Extract the (x, y) coordinate from the center of the cell holding the provided text.  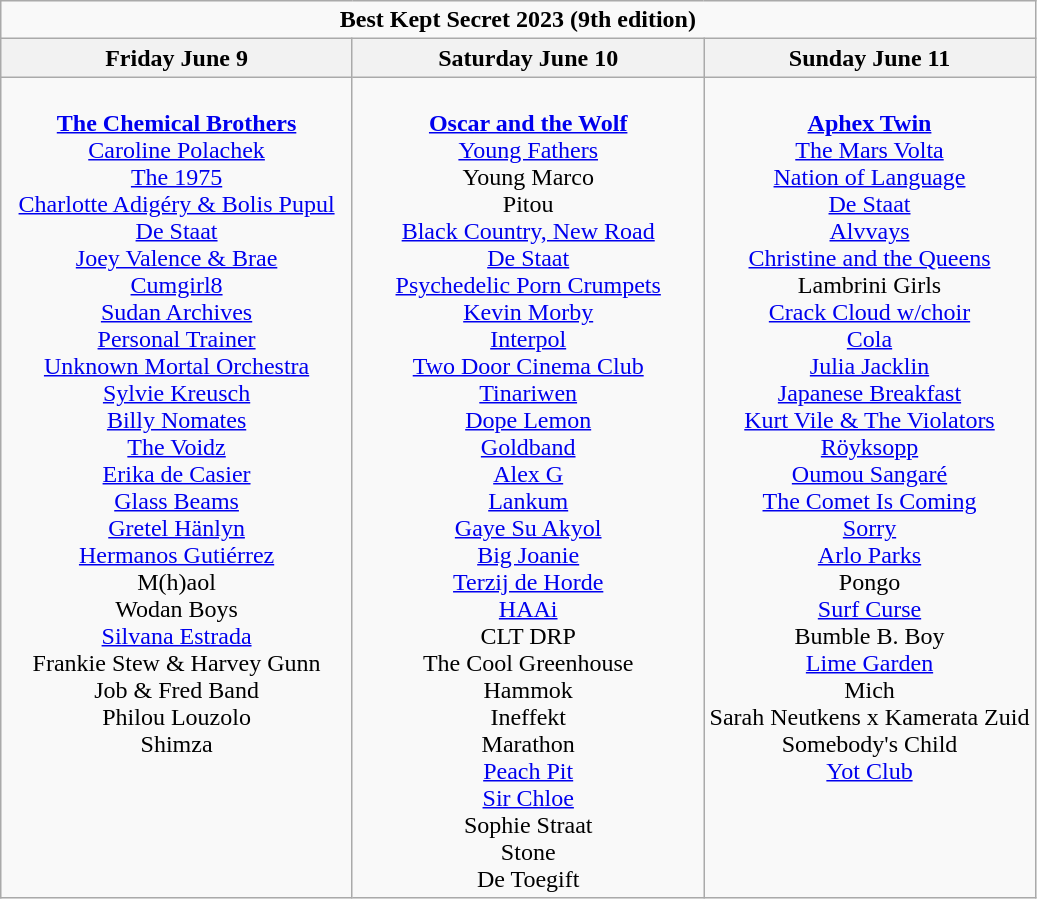
Sunday June 11 (870, 58)
Saturday June 10 (528, 58)
Friday June 9 (177, 58)
Best Kept Secret 2023 (9th edition) (518, 20)
